Search for the cell housing the specified text and yield its [X, Y] center coordinate. 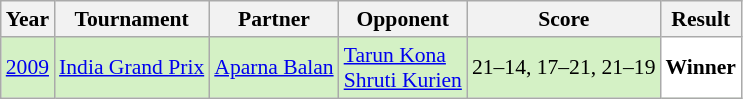
Result [702, 19]
Tarun Kona Shruti Kurien [403, 68]
21–14, 17–21, 21–19 [564, 68]
Score [564, 19]
2009 [28, 68]
India Grand Prix [132, 68]
Opponent [403, 19]
Year [28, 19]
Winner [702, 68]
Aparna Balan [274, 68]
Partner [274, 19]
Tournament [132, 19]
